Locate the cell with the specified text and output its (x, y) center coordinate. 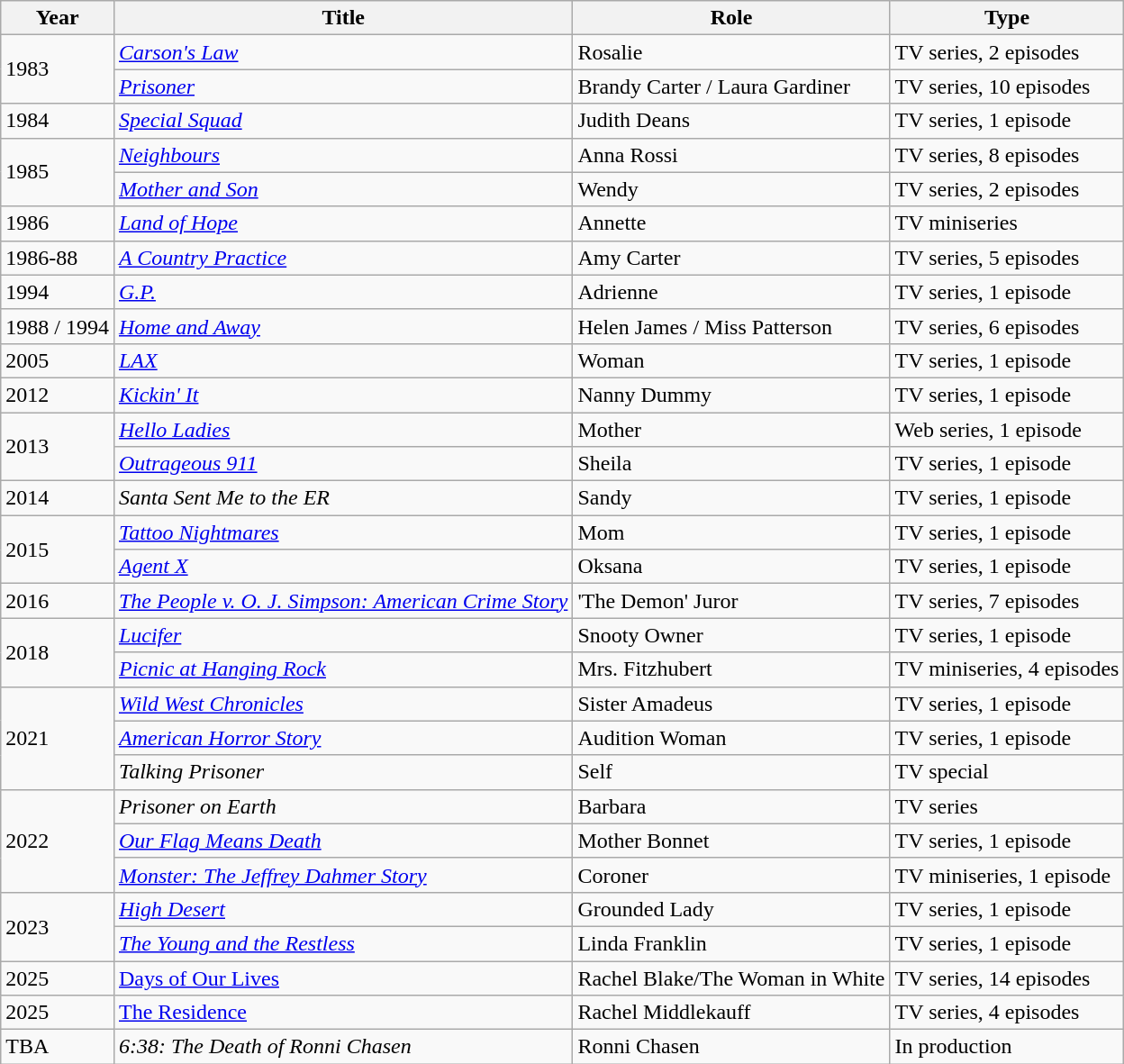
Barbara (731, 806)
Snooty Owner (731, 635)
2018 (58, 652)
1994 (58, 292)
Sheila (731, 464)
Anna Rossi (731, 155)
Our Flag Means Death (342, 841)
Mother (731, 430)
2023 (58, 926)
Wild West Chronicles (342, 704)
In production (1007, 1047)
Tattoo Nightmares (342, 532)
Mom (731, 532)
LAX (342, 360)
High Desert (342, 909)
Talking Prisoner (342, 772)
Nanny Dummy (731, 395)
G.P. (342, 292)
Title (342, 18)
Land of Hope (342, 223)
American Horror Story (342, 738)
Woman (731, 360)
Self (731, 772)
Home and Away (342, 326)
TV series, 8 episodes (1007, 155)
Year (58, 18)
Prisoner on Earth (342, 806)
2016 (58, 601)
6:38: The Death of Ronni Chasen (342, 1047)
TV series, 10 episodes (1007, 86)
TBA (58, 1047)
TV miniseries, 4 episodes (1007, 669)
Mother Bonnet (731, 841)
Grounded Lady (731, 909)
The People v. O. J. Simpson: American Crime Story (342, 601)
Sister Amadeus (731, 704)
Annette (731, 223)
Kickin' It (342, 395)
2014 (58, 498)
Monster: The Jeffrey Dahmer Story (342, 875)
Picnic at Hanging Rock (342, 669)
TV series, 4 episodes (1007, 1013)
Lucifer (342, 635)
2022 (58, 841)
Ronni Chasen (731, 1047)
TV series (1007, 806)
Agent X (342, 567)
Hello Ladies (342, 430)
Sandy (731, 498)
The Young and the Restless (342, 943)
TV series, 14 episodes (1007, 978)
Days of Our Lives (342, 978)
The Residence (342, 1013)
Rosalie (731, 52)
Coroner (731, 875)
1986-88 (58, 258)
A Country Practice (342, 258)
Role (731, 18)
Neighbours (342, 155)
Brandy Carter / Laura Gardiner (731, 86)
1984 (58, 121)
Judith Deans (731, 121)
TV series, 6 episodes (1007, 326)
Linda Franklin (731, 943)
Special Squad (342, 121)
Mother and Son (342, 189)
Audition Woman (731, 738)
TV series, 7 episodes (1007, 601)
Outrageous 911 (342, 464)
2021 (58, 738)
Helen James / Miss Patterson (731, 326)
2012 (58, 395)
TV series, 5 episodes (1007, 258)
Rachel Blake/The Woman in White (731, 978)
2013 (58, 447)
Carson's Law (342, 52)
Wendy (731, 189)
1983 (58, 69)
1988 / 1994 (58, 326)
TV miniseries (1007, 223)
Type (1007, 18)
1985 (58, 172)
Web series, 1 episode (1007, 430)
Rachel Middlekauff (731, 1013)
Adrienne (731, 292)
Prisoner (342, 86)
Santa Sent Me to the ER (342, 498)
Oksana (731, 567)
2005 (58, 360)
TV special (1007, 772)
Mrs. Fitzhubert (731, 669)
2015 (58, 550)
TV miniseries, 1 episode (1007, 875)
Amy Carter (731, 258)
1986 (58, 223)
'The Demon' Juror (731, 601)
